Provide the [x, y] coordinate of the cell's center where the given text is located.  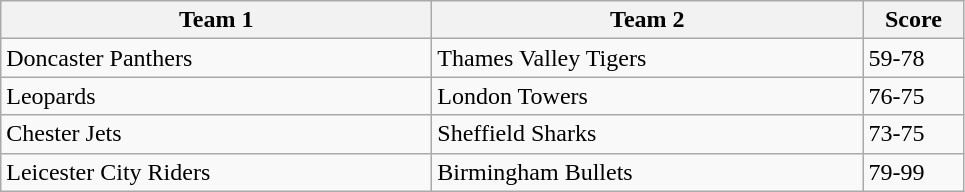
79-99 [914, 172]
Leopards [216, 96]
Leicester City Riders [216, 172]
76-75 [914, 96]
Birmingham Bullets [648, 172]
Sheffield Sharks [648, 134]
Score [914, 20]
London Towers [648, 96]
Doncaster Panthers [216, 58]
Team 2 [648, 20]
Chester Jets [216, 134]
73-75 [914, 134]
59-78 [914, 58]
Team 1 [216, 20]
Thames Valley Tigers [648, 58]
